Pinpoint the cell where the given text exists, returning its (x, y) midpoint coordinate. 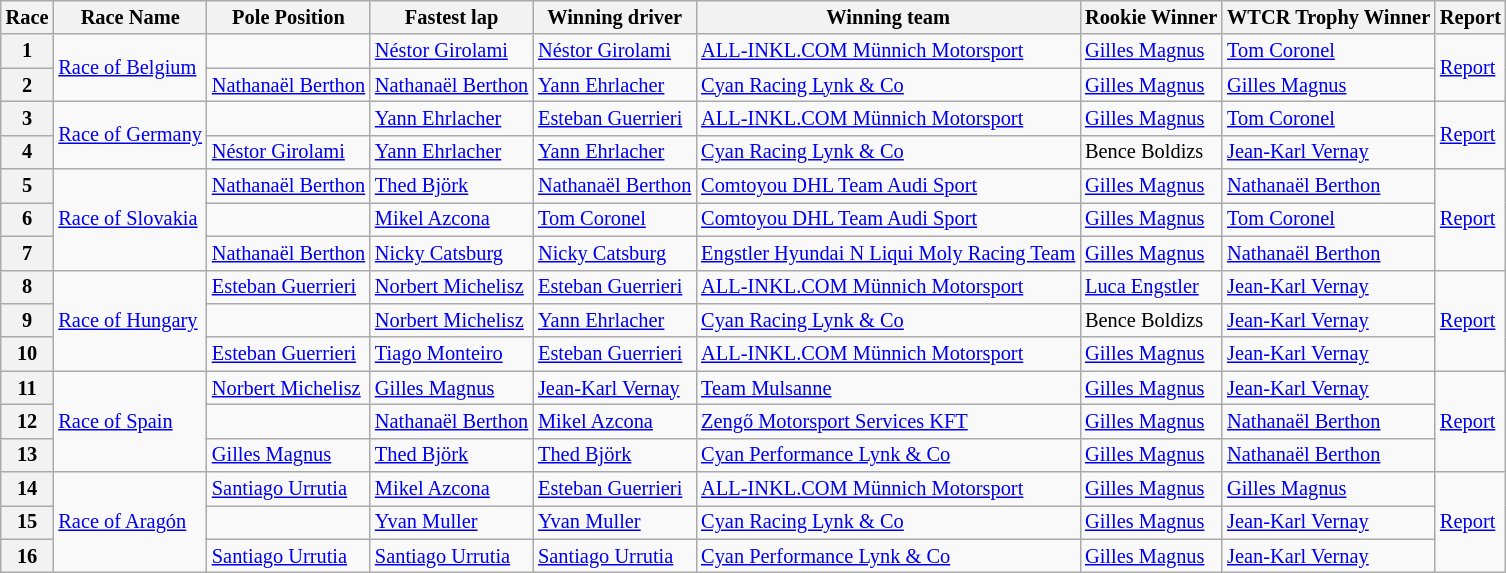
Tiago Monteiro (452, 354)
10 (28, 354)
13 (28, 455)
4 (28, 152)
6 (28, 219)
Race of Aragón (130, 522)
11 (28, 388)
14 (28, 489)
Luca Engstler (1151, 287)
Pole Position (288, 17)
Race of Belgium (130, 68)
16 (28, 556)
8 (28, 287)
Race of Slovakia (130, 220)
Race Name (130, 17)
5 (28, 186)
Race of Germany (130, 134)
9 (28, 320)
Race of Hungary (130, 320)
Winning team (888, 17)
12 (28, 421)
Engstler Hyundai N Liqui Moly Racing Team (888, 253)
3 (28, 118)
7 (28, 253)
WTCR Trophy Winner (1328, 17)
2 (28, 85)
Zengő Motorsport Services KFT (888, 421)
Fastest lap (452, 17)
1 (28, 51)
Race (28, 17)
Race of Spain (130, 422)
Winning driver (614, 17)
Rookie Winner (1151, 17)
15 (28, 522)
Team Mulsanne (888, 388)
